Output the [X, Y] coordinate of the center of the cell containing the given text.  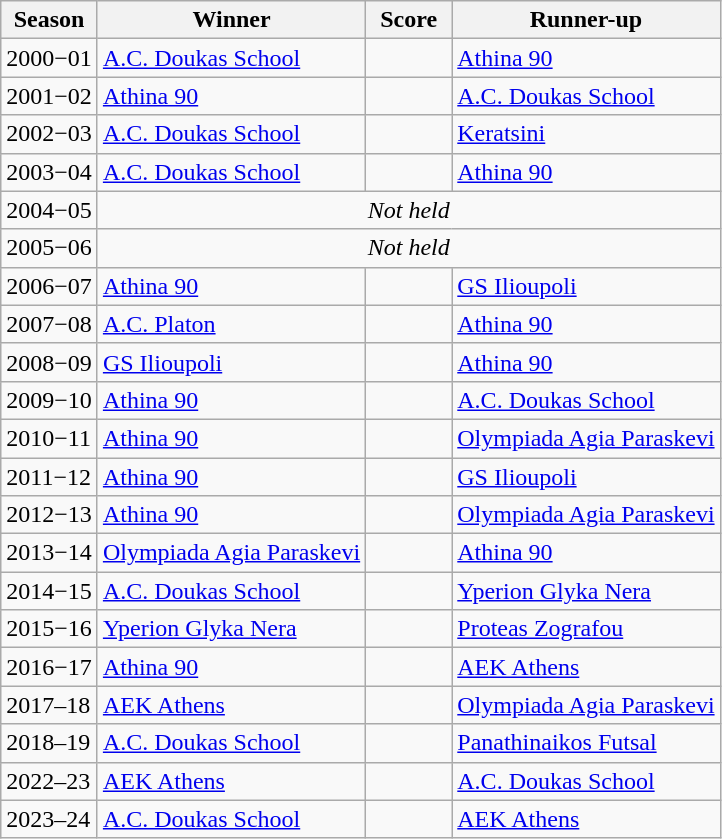
Panathinaikos Futsal [586, 743]
2016−17 [50, 667]
2005−06 [50, 248]
2009−10 [50, 400]
2022–23 [50, 781]
2018–19 [50, 743]
2000−01 [50, 58]
2007−08 [50, 324]
2013−14 [50, 553]
2008−09 [50, 362]
2017–18 [50, 705]
A.C. Platon [231, 324]
Winner [231, 20]
2011−12 [50, 477]
2010−11 [50, 438]
2014−15 [50, 591]
Season [50, 20]
Proteas Zografou [586, 629]
2003−04 [50, 172]
2002−03 [50, 134]
2001−02 [50, 96]
Score [409, 20]
Runner-up [586, 20]
2012−13 [50, 515]
2023–24 [50, 819]
2015−16 [50, 629]
Keratsini [586, 134]
2006−07 [50, 286]
2004−05 [50, 210]
